Capture the cell that displays the provided text and extract its (x, y) central coordinate. 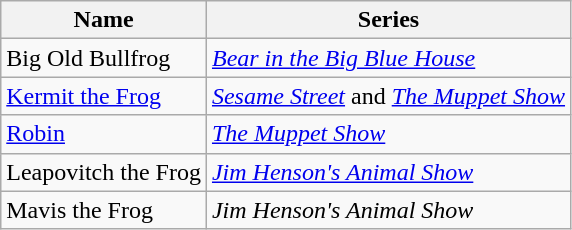
Series (388, 20)
Leapovitch the Frog (104, 172)
Big Old Bullfrog (104, 58)
Mavis the Frog (104, 210)
The Muppet Show (388, 134)
Sesame Street and The Muppet Show (388, 96)
Name (104, 20)
Kermit the Frog (104, 96)
Bear in the Big Blue House (388, 58)
Robin (104, 134)
